Find where the given text appears and provide that cell's center as [X, Y] coordinate. 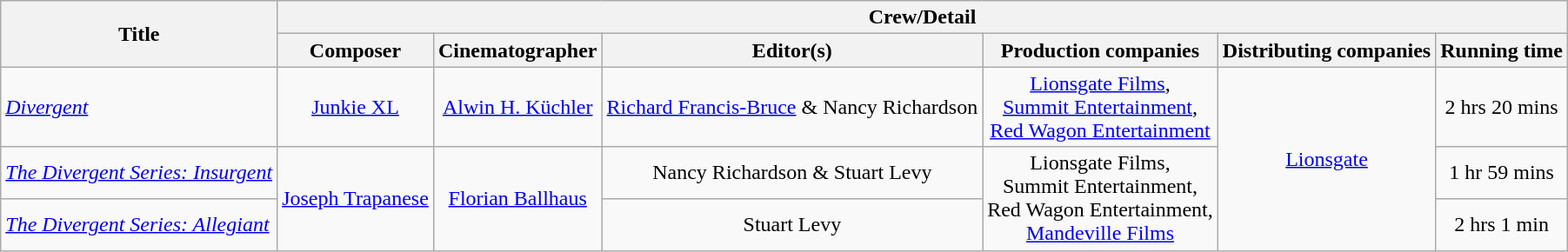
Production companies [1101, 50]
2 hrs 1 min [1502, 224]
The Divergent Series: Allegiant [139, 224]
Lionsgate Films, Summit Entertainment, Red Wagon Entertainment [1101, 107]
Lionsgate Films, Summit Entertainment, Red Wagon Entertainment, Mandeville Films [1101, 198]
Florian Ballhaus [517, 198]
1 hr 59 mins [1502, 173]
Alwin H. Küchler [517, 107]
Crew/Detail [923, 17]
2 hrs 20 mins [1502, 107]
Editor(s) [792, 50]
The Divergent Series: Insurgent [139, 173]
Divergent [139, 107]
Title [139, 34]
Junkie XL [356, 107]
Stuart Levy [792, 224]
Composer [356, 50]
Lionsgate [1326, 158]
Cinematographer [517, 50]
Distributing companies [1326, 50]
Running time [1502, 50]
Nancy Richardson & Stuart Levy [792, 173]
Joseph Trapanese [356, 198]
Richard Francis-Bruce & Nancy Richardson [792, 107]
